Detect which cell encompasses the target text, then output its (X, Y) center coordinate. 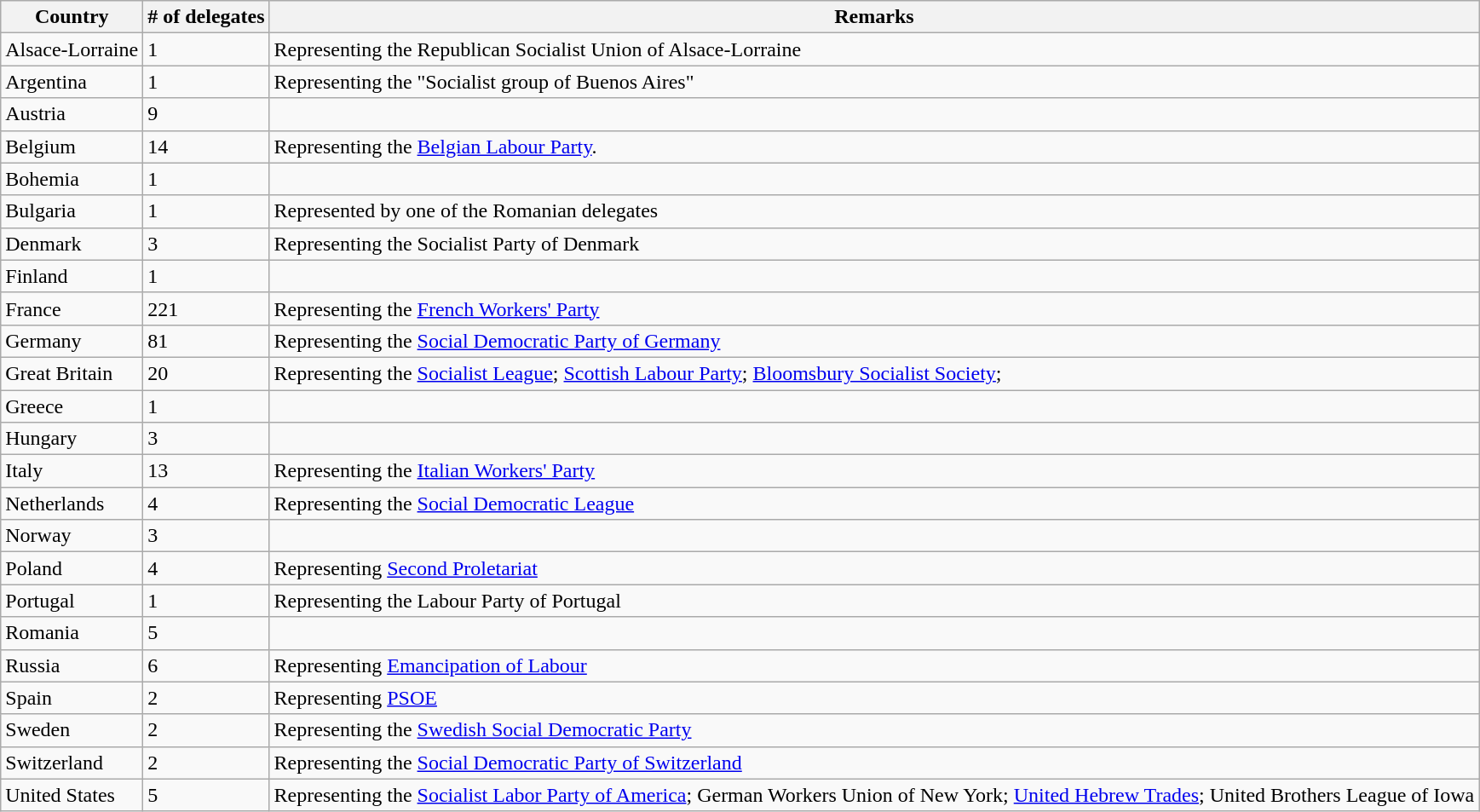
Switzerland (72, 763)
France (72, 308)
Spain (72, 698)
Remarks (874, 17)
Greece (72, 406)
United States (72, 795)
Representing the Social Democratic Party of Germany (874, 341)
Norway (72, 536)
Representing the Social Democratic League (874, 504)
Representing the Italian Workers' Party (874, 471)
14 (206, 147)
Finland (72, 276)
Bulgaria (72, 211)
Representing the Swedish Social Democratic Party (874, 730)
Representing the Labour Party of Portugal (874, 601)
Bohemia (72, 179)
9 (206, 114)
221 (206, 308)
Representing Emancipation of Labour (874, 665)
Portugal (72, 601)
Representing the "Socialist group of Buenos Aires" (874, 82)
Representing the Republican Socialist Union of Alsace-Lorraine (874, 49)
Romania (72, 633)
Representing PSOE (874, 698)
20 (206, 373)
Country (72, 17)
Representing the French Workers' Party (874, 308)
Italy (72, 471)
Representing the Socialist Labor Party of America; German Workers Union of New York; United Hebrew Trades; United Brothers League of Iowa (874, 795)
Poland (72, 568)
Austria (72, 114)
Representing the Belgian Labour Party. (874, 147)
Representing the Social Democratic Party of Switzerland (874, 763)
Representing the Socialist Party of Denmark (874, 244)
Argentina (72, 82)
Belgium (72, 147)
Denmark (72, 244)
Netherlands (72, 504)
Represented by one of the Romanian delegates (874, 211)
Representing Second Proletariat (874, 568)
Great Britain (72, 373)
Representing the Socialist League; Scottish Labour Party; Bloomsbury Socialist Society; (874, 373)
13 (206, 471)
6 (206, 665)
# of delegates (206, 17)
Sweden (72, 730)
Alsace-Lorraine (72, 49)
81 (206, 341)
Hungary (72, 439)
Russia (72, 665)
Germany (72, 341)
